Extract the [X, Y] coordinate from the center of the cell holding the provided text.  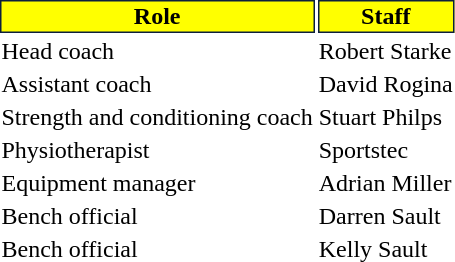
Stuart Philps [386, 117]
Equipment manager [157, 183]
David Rogina [386, 84]
Head coach [157, 51]
Bench official [157, 216]
Staff [386, 16]
Darren Sault [386, 216]
Role [157, 16]
Sportstec [386, 150]
Physiotherapist [157, 150]
Strength and conditioning coach [157, 117]
Adrian Miller [386, 183]
Robert Starke [386, 51]
Assistant coach [157, 84]
